Extract the [x, y] coordinate from the center of the cell holding the provided text.  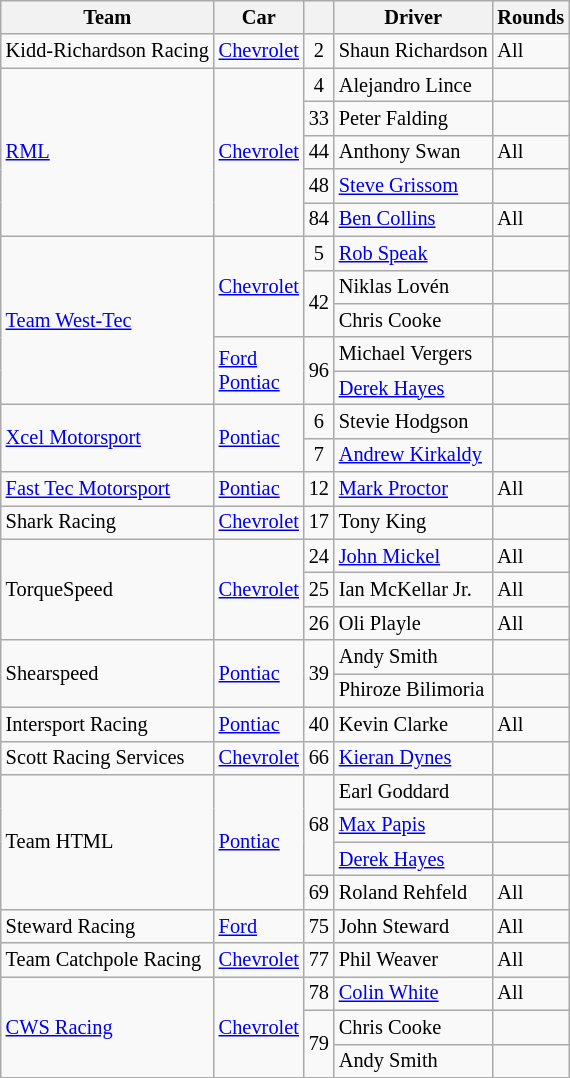
Shaun Richardson [414, 51]
26 [319, 623]
4 [319, 85]
Xcel Motorsport [108, 438]
69 [319, 892]
Team West-Tec [108, 320]
44 [319, 152]
33 [319, 118]
Peter Falding [414, 118]
RML [108, 152]
Phil Weaver [414, 960]
77 [319, 960]
Ian McKellar Jr. [414, 589]
68 [319, 824]
7 [319, 455]
Fast Tec Motorsport [108, 489]
24 [319, 556]
Car [259, 17]
Alejandro Lince [414, 85]
12 [319, 489]
Ford [259, 926]
Intersport Racing [108, 724]
Shearspeed [108, 674]
48 [319, 186]
Team Catchpole Racing [108, 960]
Rob Speak [414, 253]
FordPontiac [259, 370]
Roland Rehfeld [414, 892]
96 [319, 370]
Scott Racing Services [108, 758]
Oli Playle [414, 623]
Phiroze Bilimoria [414, 690]
Max Papis [414, 825]
Ben Collins [414, 219]
5 [319, 253]
39 [319, 674]
Kevin Clarke [414, 724]
Driver [414, 17]
Tony King [414, 522]
Earl Goddard [414, 791]
84 [319, 219]
17 [319, 522]
CWS Racing [108, 1026]
Steward Racing [108, 926]
6 [319, 421]
TorqueSpeed [108, 590]
Shark Racing [108, 522]
Mark Proctor [414, 489]
79 [319, 1044]
John Mickel [414, 556]
Colin White [414, 993]
Kidd-Richardson Racing [108, 51]
Kieran Dynes [414, 758]
Andrew Kirkaldy [414, 455]
66 [319, 758]
75 [319, 926]
Niklas Lovén [414, 287]
2 [319, 51]
Team HTML [108, 842]
Team [108, 17]
78 [319, 993]
Anthony Swan [414, 152]
Rounds [530, 17]
Steve Grissom [414, 186]
John Steward [414, 926]
Stevie Hodgson [414, 421]
25 [319, 589]
40 [319, 724]
Michael Vergers [414, 354]
42 [319, 304]
